Return the [X, Y] coordinate for the center point of the cell that contains the specified text.  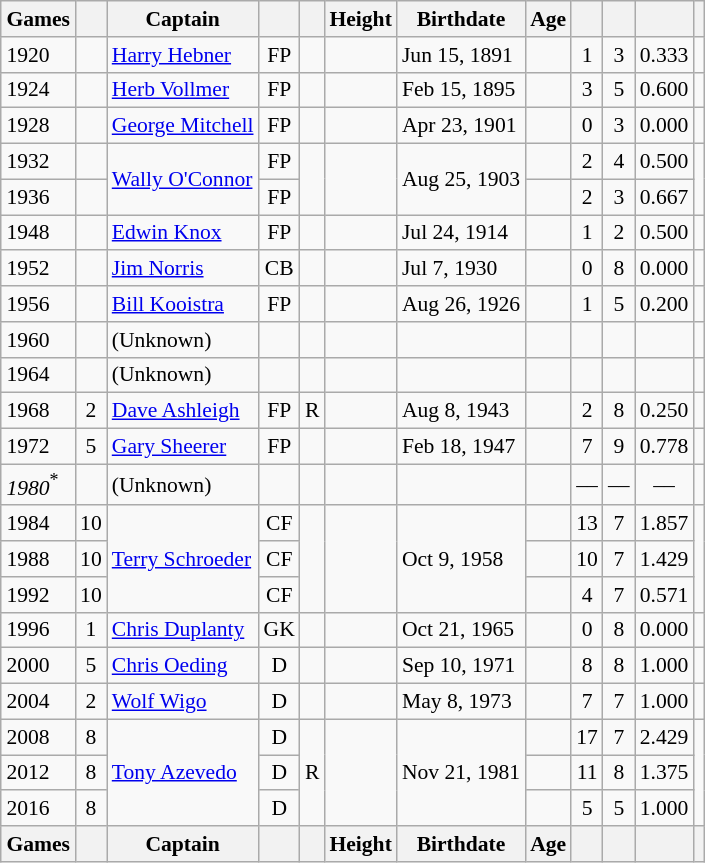
Gary Sheerer [183, 447]
2008 [38, 737]
1968 [38, 411]
1936 [38, 197]
Aug 25, 1903 [461, 180]
1948 [38, 233]
2000 [38, 666]
May 8, 1973 [461, 702]
11 [587, 773]
GK [280, 630]
1.429 [664, 559]
Aug 26, 1926 [461, 304]
1956 [38, 304]
Jim Norris [183, 269]
1932 [38, 162]
0.333 [664, 55]
Feb 15, 1895 [461, 90]
Aug 8, 1943 [461, 411]
Sep 10, 1971 [461, 666]
0.571 [664, 595]
0.250 [664, 411]
George Mitchell [183, 126]
13 [587, 524]
1988 [38, 559]
Dave Ashleigh [183, 411]
2016 [38, 809]
Jul 24, 1914 [461, 233]
0.600 [664, 90]
Terry Schroeder [183, 560]
0.200 [664, 304]
0.667 [664, 197]
1984 [38, 524]
1992 [38, 595]
Edwin Knox [183, 233]
Feb 18, 1947 [461, 447]
17 [587, 737]
0.778 [664, 447]
1972 [38, 447]
Wolf Wigo [183, 702]
Chris Oeding [183, 666]
1920 [38, 55]
Bill Kooistra [183, 304]
1964 [38, 375]
1.375 [664, 773]
2.429 [664, 737]
Nov 21, 1981 [461, 772]
1980* [38, 484]
1996 [38, 630]
1960 [38, 340]
Wally O'Connor [183, 180]
Oct 21, 1965 [461, 630]
Jul 7, 1930 [461, 269]
Tony Azevedo [183, 772]
2004 [38, 702]
Harry Hebner [183, 55]
Apr 23, 1901 [461, 126]
9 [619, 447]
1924 [38, 90]
2012 [38, 773]
CB [280, 269]
Jun 15, 1891 [461, 55]
1928 [38, 126]
1.857 [664, 524]
Oct 9, 1958 [461, 560]
1952 [38, 269]
Chris Duplanty [183, 630]
Herb Vollmer [183, 90]
